Output the [x, y] coordinate of the center of the cell containing the given text.  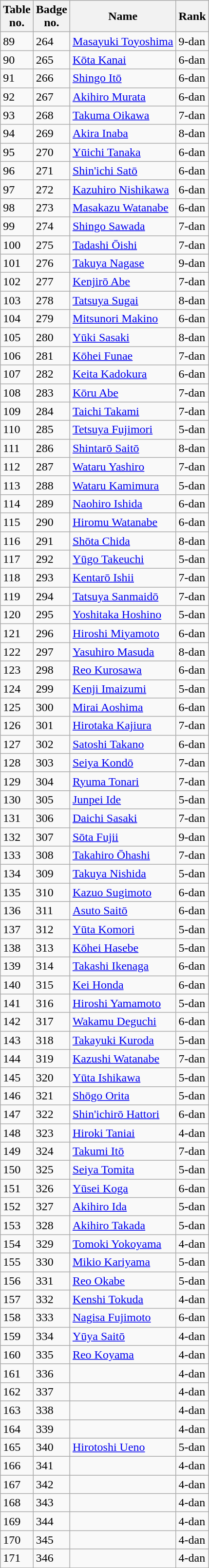
112 [17, 467]
122 [17, 652]
149 [17, 1151]
Shin'ichi Satō [123, 171]
141 [17, 1003]
144 [17, 1059]
157 [17, 1299]
Shingo Itō [123, 78]
Wakamu Deguchi [123, 1022]
96 [17, 171]
346 [52, 1558]
Tatsuya Sugai [123, 300]
Kenshi Tokuda [123, 1299]
170 [17, 1540]
Kōru Abe [123, 393]
274 [52, 226]
340 [52, 1447]
Kōta Kanai [123, 60]
150 [17, 1170]
266 [52, 78]
280 [52, 337]
124 [17, 689]
Mirai Aoshima [123, 707]
321 [52, 1096]
Hiroshi Miyamoto [123, 633]
329 [52, 1244]
Mitsunori Makino [123, 319]
140 [17, 985]
168 [17, 1503]
Mikio Kariyama [123, 1262]
278 [52, 300]
Akihiro Ida [123, 1207]
101 [17, 263]
265 [52, 60]
89 [17, 41]
135 [17, 892]
163 [17, 1410]
153 [17, 1225]
294 [52, 596]
90 [17, 60]
292 [52, 559]
Seiya Tomita [123, 1170]
308 [52, 855]
Seiya Kondō [123, 763]
98 [17, 208]
334 [52, 1336]
323 [52, 1133]
267 [52, 97]
Shōta Chida [123, 541]
Akira Inaba [123, 134]
107 [17, 374]
143 [17, 1040]
306 [52, 818]
Asuto Saitō [123, 911]
136 [17, 911]
118 [17, 578]
309 [52, 874]
138 [17, 948]
Shōgo Orita [123, 1096]
289 [52, 504]
317 [52, 1022]
156 [17, 1281]
161 [17, 1373]
Yūta Ishikawa [123, 1077]
134 [17, 874]
108 [17, 393]
284 [52, 411]
169 [17, 1521]
Kazushi Watanabe [123, 1059]
271 [52, 171]
Yūta Komori [123, 929]
115 [17, 522]
121 [17, 633]
283 [52, 393]
99 [17, 226]
147 [17, 1114]
326 [52, 1188]
269 [52, 134]
324 [52, 1151]
160 [17, 1355]
132 [17, 836]
Tableno. [17, 17]
336 [52, 1373]
314 [52, 966]
319 [52, 1059]
127 [17, 744]
Takuya Nishida [123, 874]
Daichi Sasaki [123, 818]
339 [52, 1429]
145 [17, 1077]
Shin'ichirō Hattori [123, 1114]
Kōhei Hasebe [123, 948]
333 [52, 1318]
Reo Okabe [123, 1281]
100 [17, 244]
Yūki Sasaki [123, 337]
330 [52, 1262]
Yūgo Takeuchi [123, 559]
331 [52, 1281]
133 [17, 855]
277 [52, 282]
Reo Koyama [123, 1355]
291 [52, 541]
97 [17, 189]
Akihiro Takada [123, 1225]
119 [17, 596]
310 [52, 892]
307 [52, 836]
313 [52, 948]
Kentarō Ishii [123, 578]
Takuma Oikawa [123, 115]
159 [17, 1336]
148 [17, 1133]
287 [52, 467]
Hiroshi Yamamoto [123, 1003]
288 [52, 485]
113 [17, 485]
117 [17, 559]
290 [52, 522]
345 [52, 1540]
155 [17, 1262]
Hiromu Watanabe [123, 522]
125 [17, 707]
315 [52, 985]
91 [17, 78]
Kazuhiro Nishikawa [123, 189]
337 [52, 1392]
328 [52, 1225]
Kei Honda [123, 985]
344 [52, 1521]
343 [52, 1503]
Ryuma Tonari [123, 781]
Takayuki Kuroda [123, 1040]
332 [52, 1299]
303 [52, 763]
286 [52, 448]
Taichi Takami [123, 411]
Nagisa Fujimoto [123, 1318]
Shintarō Saitō [123, 448]
92 [17, 97]
338 [52, 1410]
312 [52, 929]
142 [17, 1022]
128 [17, 763]
270 [52, 152]
298 [52, 670]
94 [17, 134]
325 [52, 1170]
110 [17, 430]
Hirotaka Kajiura [123, 726]
341 [52, 1466]
166 [17, 1466]
Kōhei Funae [123, 356]
296 [52, 633]
282 [52, 374]
116 [17, 541]
300 [52, 707]
Sōta Fujii [123, 836]
171 [17, 1558]
164 [17, 1429]
123 [17, 670]
102 [17, 282]
Yūsei Koga [123, 1188]
Takahiro Ōhashi [123, 855]
152 [17, 1207]
Naohiro Ishida [123, 504]
109 [17, 411]
Shingo Sawada [123, 226]
Tatsuya Sanmaidō [123, 596]
Tadashi Ōishi [123, 244]
Satoshi Takano [123, 744]
322 [52, 1114]
327 [52, 1207]
Hirotoshi Ueno [123, 1447]
Takashi Ikenaga [123, 966]
95 [17, 152]
165 [17, 1447]
268 [52, 115]
106 [17, 356]
272 [52, 189]
154 [17, 1244]
305 [52, 800]
Wataru Yashiro [123, 467]
Yūya Saitō [123, 1336]
162 [17, 1392]
299 [52, 689]
Junpei Ide [123, 800]
Yasuhiro Masuda [123, 652]
131 [17, 818]
320 [52, 1077]
295 [52, 615]
293 [52, 578]
279 [52, 319]
Keita Kadokura [123, 374]
103 [17, 300]
276 [52, 263]
111 [17, 448]
Tetsuya Fujimori [123, 430]
302 [52, 744]
120 [17, 615]
335 [52, 1355]
281 [52, 356]
316 [52, 1003]
Reo Kurosawa [123, 670]
Rank [192, 17]
105 [17, 337]
Masayuki Toyoshima [123, 41]
Tomoki Yokoyama [123, 1244]
Kenji Imaizumi [123, 689]
275 [52, 244]
264 [52, 41]
Wataru Kamimura [123, 485]
Takumi Itō [123, 1151]
93 [17, 115]
304 [52, 781]
114 [17, 504]
158 [17, 1318]
104 [17, 319]
Hiroki Taniai [123, 1133]
Badgeno. [52, 17]
Takuya Nagase [123, 263]
318 [52, 1040]
342 [52, 1484]
Yūichi Tanaka [123, 152]
Kenjirō Abe [123, 282]
297 [52, 652]
139 [17, 966]
126 [17, 726]
167 [17, 1484]
130 [17, 800]
Name [123, 17]
129 [17, 781]
Yoshitaka Hoshino [123, 615]
151 [17, 1188]
Kazuo Sugimoto [123, 892]
311 [52, 911]
Akihiro Murata [123, 97]
137 [17, 929]
Masakazu Watanabe [123, 208]
285 [52, 430]
273 [52, 208]
301 [52, 726]
146 [17, 1096]
